Locate the cell with the specified text and output its (x, y) center coordinate. 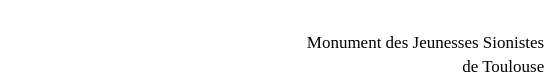
Monument des Jeunesses Sionistes de Toulouse (275, 42)
